Locate the cell with the specified text and output its (X, Y) center coordinate. 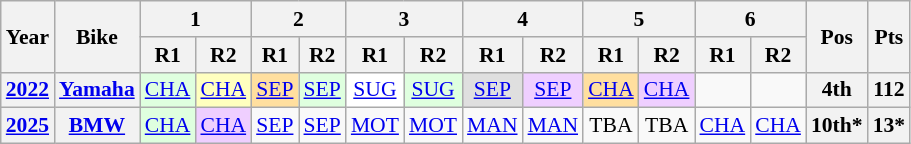
4 (522, 19)
1 (196, 19)
Yamaha (97, 90)
Pos (837, 36)
10th* (837, 126)
3 (404, 19)
13* (890, 126)
2025 (28, 126)
Pts (890, 36)
2 (298, 19)
4th (837, 90)
5 (638, 19)
6 (750, 19)
Bike (97, 36)
112 (890, 90)
Year (28, 36)
BMW (97, 126)
2022 (28, 90)
